Identify which cell holds the provided text, then report its (x, y) central coordinate. 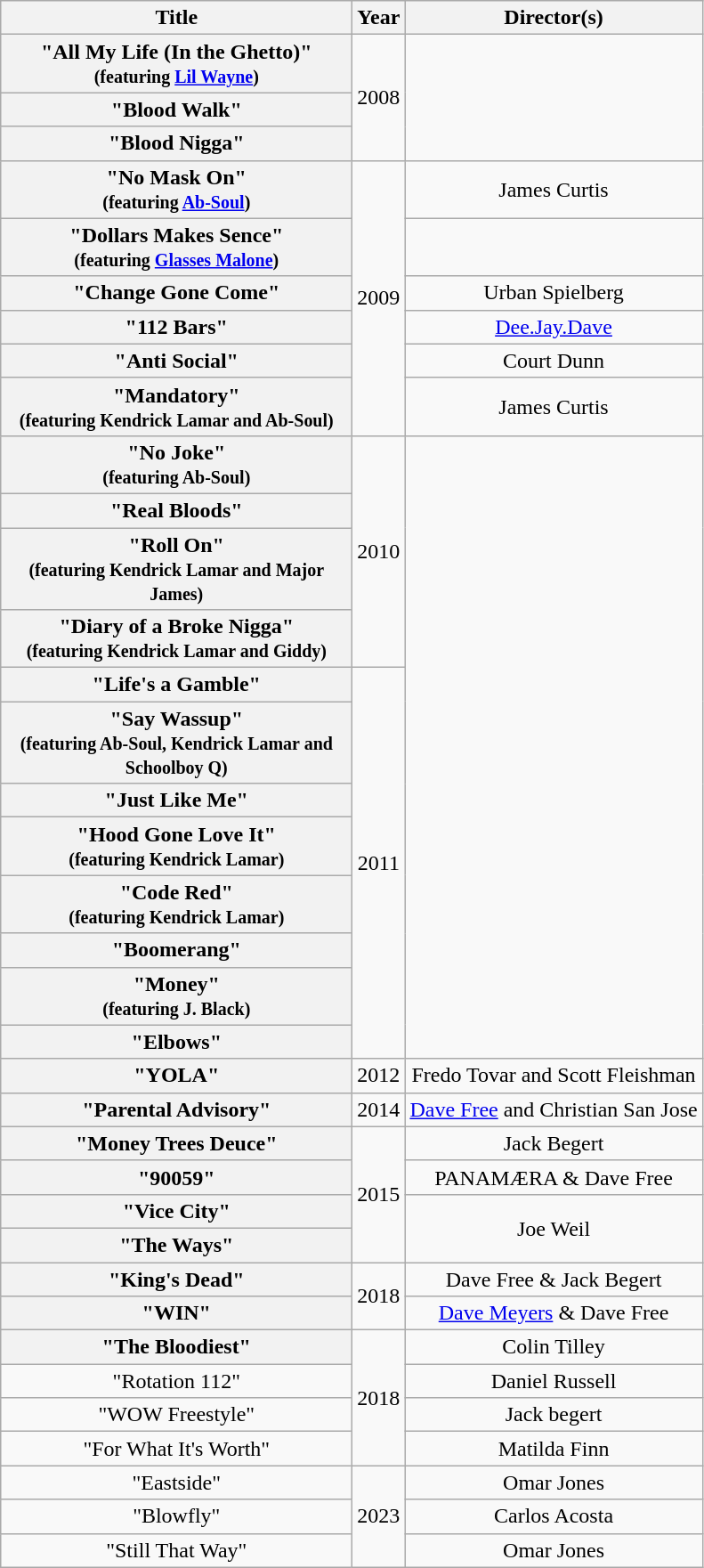
"Boomerang" (176, 950)
"Elbows" (176, 1042)
Year (379, 18)
Colin Tilley (554, 1347)
"Change Gone Come" (176, 293)
Matilda Finn (554, 1449)
"Roll On"(featuring Kendrick Lamar and Major James) (176, 568)
Fredo Tovar and Scott Fleishman (554, 1076)
"Dollars Makes Sence"(featuring Glasses Malone) (176, 248)
Title (176, 18)
Dave Free and Christian San Jose (554, 1109)
"Say Wassup"(featuring Ab-Soul, Kendrick Lamar and Schoolboy Q) (176, 743)
2012 (379, 1076)
"Life's a Gamble" (176, 685)
"Blood Walk" (176, 110)
"The Bloodiest" (176, 1347)
Dave Free & Jack Begert (554, 1280)
"112 Bars" (176, 327)
"WOW Freestyle" (176, 1415)
"King's Dead" (176, 1280)
"Real Bloods" (176, 510)
"Anti Social" (176, 361)
Jack Begert (554, 1143)
Daniel Russell (554, 1381)
2023 (379, 1516)
"For What It's Worth" (176, 1449)
Urban Spielberg (554, 293)
"Code Red"(featuring Kendrick Lamar) (176, 905)
2008 (379, 98)
Court Dunn (554, 361)
"Parental Advisory" (176, 1109)
2014 (379, 1109)
"WIN" (176, 1313)
PANAMÆRA & Dave Free (554, 1177)
"Mandatory"(featuring Kendrick Lamar and Ab-Soul) (176, 406)
"Money"(featuring J. Black) (176, 995)
Director(s) (554, 18)
2009 (379, 297)
Jack begert (554, 1415)
"Hood Gone Love It"(featuring Kendrick Lamar) (176, 846)
"No Joke"(featuring Ab-Soul) (176, 465)
Carlos Acosta (554, 1516)
Joe Weil (554, 1228)
"Blood Nigga" (176, 143)
"Still That Way" (176, 1550)
2010 (379, 551)
2011 (379, 864)
Dave Meyers & Dave Free (554, 1313)
"Diary of a Broke Nigga"(featuring Kendrick Lamar and Giddy) (176, 639)
"YOLA" (176, 1076)
2015 (379, 1194)
"Blowfly" (176, 1516)
Dee.Jay.Dave (554, 327)
"No Mask On"(featuring Ab-Soul) (176, 189)
"Just Like Me" (176, 800)
"Vice City" (176, 1211)
"All My Life (In the Ghetto)"(featuring Lil Wayne) (176, 64)
"Money Trees Deuce" (176, 1143)
"The Ways" (176, 1245)
"Eastside" (176, 1483)
"90059" (176, 1177)
"Rotation 112" (176, 1381)
